Scan for the cell matching the given text and deliver its (X, Y) coordinate at center. 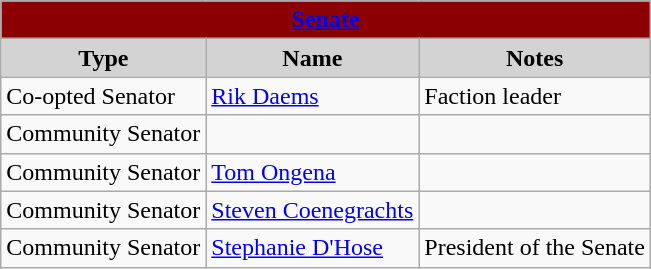
Faction leader (535, 96)
Type (104, 58)
Senate (326, 20)
Co-opted Senator (104, 96)
Name (312, 58)
President of the Senate (535, 248)
Steven Coenegrachts (312, 210)
Tom Ongena (312, 172)
Notes (535, 58)
Rik Daems (312, 96)
Stephanie D'Hose (312, 248)
